Capture the cell that displays the provided text and extract its [x, y] central coordinate. 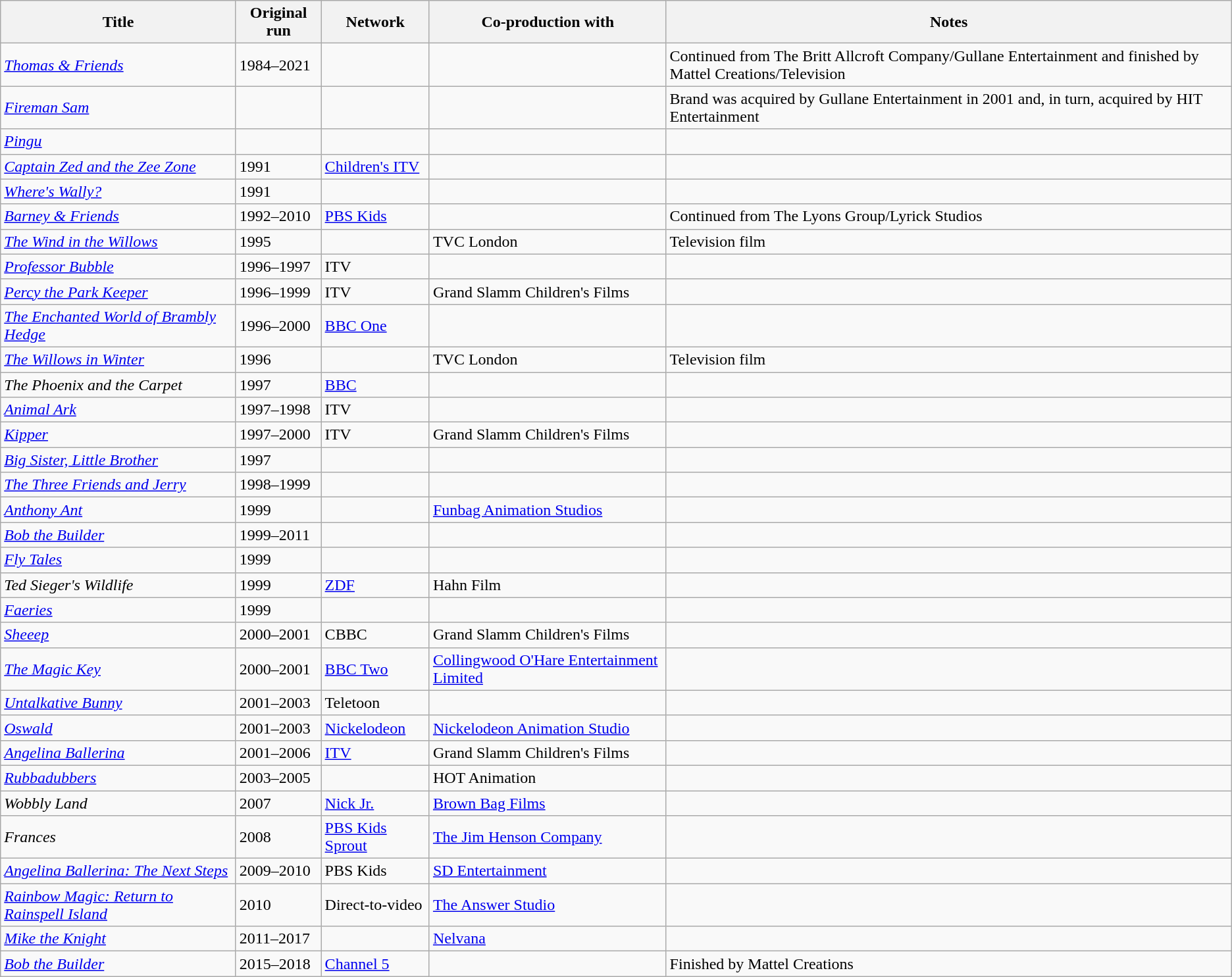
SD Entertainment [548, 871]
1996–1999 [278, 291]
BBC Two [375, 668]
1996–2000 [278, 325]
Animal Ark [118, 410]
ZDF [375, 585]
2015–2018 [278, 964]
Big Sister, Little Brother [118, 460]
1984–2021 [278, 64]
Continued from The Britt Allcroft Company/Gullane Entertainment and finished by Mattel Creations/Television [949, 64]
2003–2005 [278, 778]
Ted Sieger's Wildlife [118, 585]
BBC One [375, 325]
Brand was acquired by Gullane Entertainment in 2001 and, in turn, acquired by HIT Entertainment [949, 108]
Where's Wally? [118, 191]
Kipper [118, 435]
1999–2011 [278, 535]
Original run [278, 22]
Hahn Film [548, 585]
Oswald [118, 728]
1995 [278, 241]
The Wind in the Willows [118, 241]
Continued from The Lyons Group/Lyrick Studios [949, 216]
1997–2000 [278, 435]
Anthony Ant [118, 510]
1996–1997 [278, 266]
The Enchanted World of Brambly Hedge [118, 325]
The Magic Key [118, 668]
CBBC [375, 635]
Fireman Sam [118, 108]
2009–2010 [278, 871]
PBS Kids Sprout [375, 837]
Barney & Friends [118, 216]
Percy the Park Keeper [118, 291]
Mike the Knight [118, 939]
The Answer Studio [548, 905]
Nick Jr. [375, 803]
Channel 5 [375, 964]
Teletoon [375, 703]
1997–1998 [278, 410]
Wobbly Land [118, 803]
Funbag Animation Studios [548, 510]
1996 [278, 359]
Finished by Mattel Creations [949, 964]
Rubbadubbers [118, 778]
2007 [278, 803]
Rainbow Magic: Return to Rainspell Island [118, 905]
The Three Friends and Jerry [118, 485]
The Phoenix and the Carpet [118, 385]
Frances [118, 837]
Children's ITV [375, 166]
Pingu [118, 141]
Untalkative Bunny [118, 703]
Nelvana [548, 939]
Collingwood O'Hare Entertainment Limited [548, 668]
1998–1999 [278, 485]
2001–2006 [278, 753]
Sheeep [118, 635]
2010 [278, 905]
HOT Animation [548, 778]
Captain Zed and the Zee Zone [118, 166]
Co-production with [548, 22]
The Willows in Winter [118, 359]
Direct-to-video [375, 905]
2008 [278, 837]
Faeries [118, 610]
Brown Bag Films [548, 803]
Network [375, 22]
Title [118, 22]
Professor Bubble [118, 266]
Thomas & Friends [118, 64]
2011–2017 [278, 939]
Angelina Ballerina [118, 753]
Nickelodeon [375, 728]
BBC [375, 385]
1992–2010 [278, 216]
Fly Tales [118, 560]
Notes [949, 22]
Nickelodeon Animation Studio [548, 728]
The Jim Henson Company [548, 837]
Angelina Ballerina: The Next Steps [118, 871]
